Detect which cell encompasses the target text, then output its [X, Y] center coordinate. 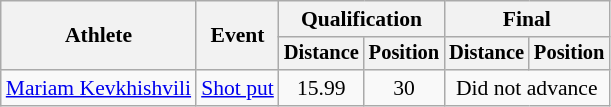
Qualification [362, 19]
Final [526, 19]
30 [404, 88]
Athlete [98, 36]
Did not advance [526, 88]
15.99 [322, 88]
Event [238, 36]
Mariam Kevkhishvili [98, 88]
Shot put [238, 88]
